Search for the cell housing the specified text and yield its [x, y] center coordinate. 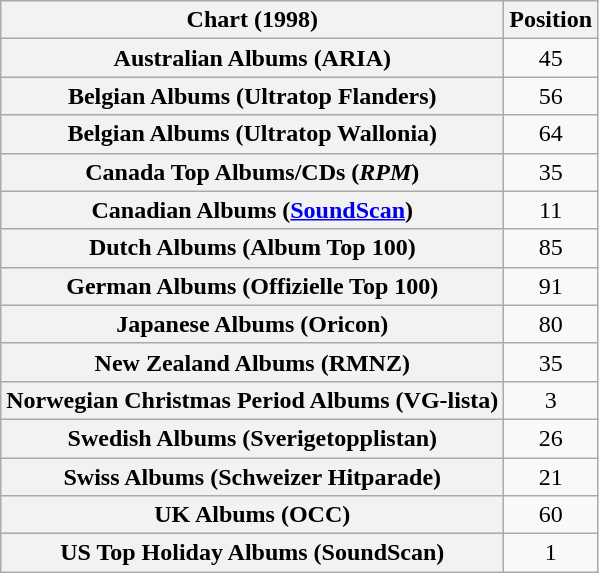
11 [551, 210]
Belgian Albums (Ultratop Flanders) [252, 96]
Chart (1998) [252, 20]
56 [551, 96]
Dutch Albums (Album Top 100) [252, 248]
21 [551, 477]
Canadian Albums (SoundScan) [252, 210]
Canada Top Albums/CDs (RPM) [252, 172]
Norwegian Christmas Period Albums (VG-lista) [252, 400]
Australian Albums (ARIA) [252, 58]
26 [551, 438]
Japanese Albums (Oricon) [252, 324]
85 [551, 248]
3 [551, 400]
91 [551, 286]
UK Albums (OCC) [252, 515]
Swedish Albums (Sverigetopplistan) [252, 438]
German Albums (Offizielle Top 100) [252, 286]
Belgian Albums (Ultratop Wallonia) [252, 134]
Position [551, 20]
80 [551, 324]
45 [551, 58]
60 [551, 515]
New Zealand Albums (RMNZ) [252, 362]
Swiss Albums (Schweizer Hitparade) [252, 477]
1 [551, 553]
64 [551, 134]
US Top Holiday Albums (SoundScan) [252, 553]
